Locate the cell with the specified text and output its [x, y] center coordinate. 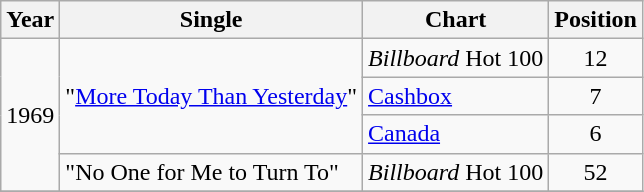
1969 [30, 115]
Single [212, 20]
6 [596, 134]
Cashbox [456, 96]
"No One for Me to Turn To" [212, 172]
"More Today Than Yesterday" [212, 96]
Year [30, 20]
12 [596, 58]
52 [596, 172]
Chart [456, 20]
Position [596, 20]
7 [596, 96]
Canada [456, 134]
